Locate the cell with the specified text and output its [x, y] center coordinate. 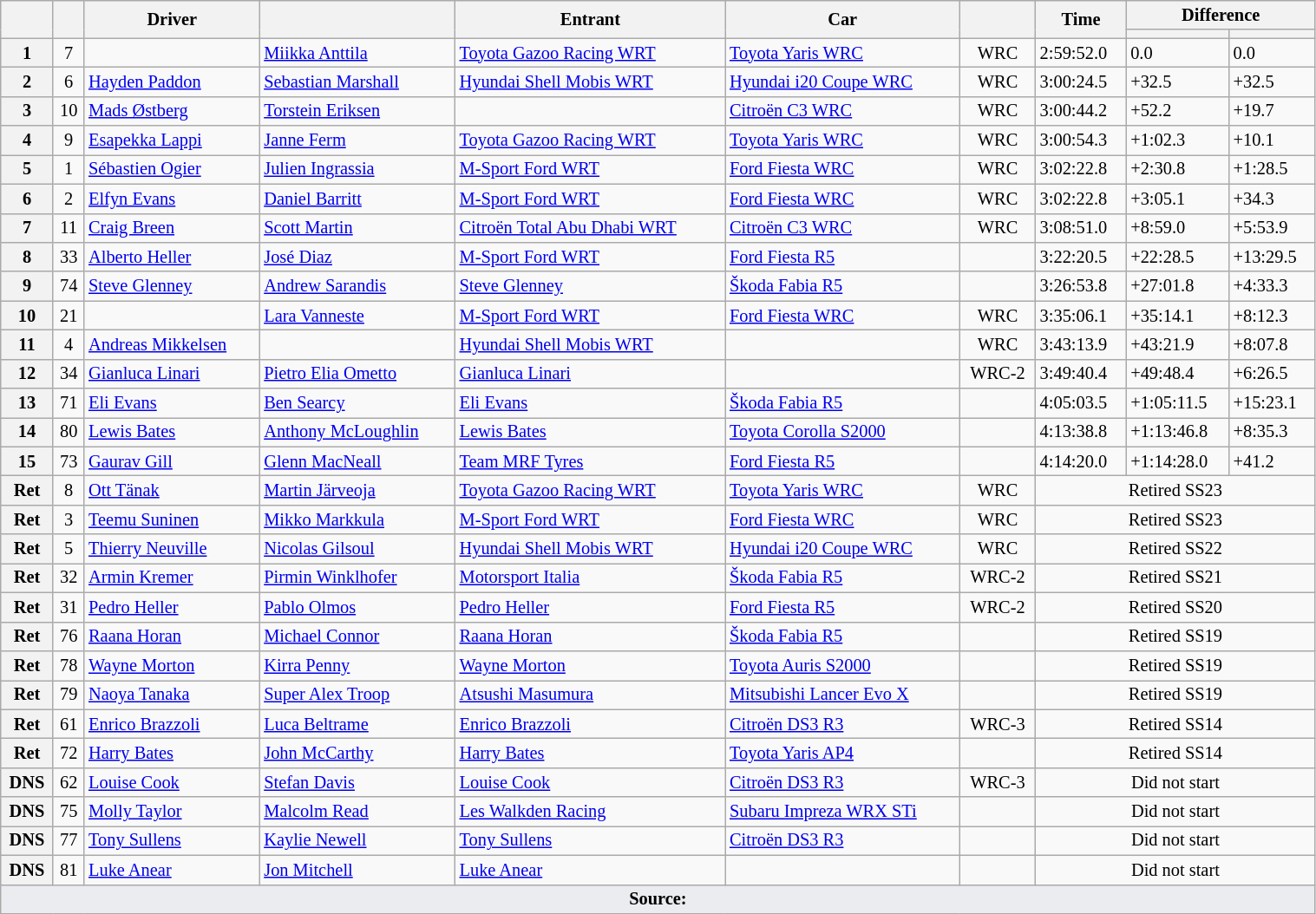
31 [69, 607]
Nicolas Gilsoul [357, 549]
Lara Vanneste [357, 316]
3:35:06.1 [1081, 316]
Subaru Impreza WRX STi [842, 812]
79 [69, 695]
Janne Ferm [357, 140]
Retired SS22 [1175, 549]
+41.2 [1272, 461]
Malcolm Read [357, 812]
Kirra Penny [357, 665]
Mads Østberg [172, 111]
71 [69, 403]
34 [69, 374]
Armin Kremer [172, 578]
21 [69, 316]
3:43:13.9 [1081, 344]
76 [69, 637]
15 [27, 461]
Difference [1221, 15]
+3:05.1 [1177, 199]
Mitsubishi Lancer Evo X [842, 695]
33 [69, 257]
John McCarthy [357, 753]
2:59:52.0 [1081, 53]
Pietro Elia Ometto [357, 374]
+2:30.8 [1177, 169]
Molly Taylor [172, 812]
+52.2 [1177, 111]
Toyota Yaris AP4 [842, 753]
78 [69, 665]
Retired SS20 [1175, 607]
Stefan Davis [357, 782]
+19.7 [1272, 111]
3:00:44.2 [1081, 111]
Scott Martin [357, 228]
Teemu Suninen [172, 519]
+35:14.1 [1177, 316]
+8:12.3 [1272, 316]
3:08:51.0 [1081, 228]
Alberto Heller [172, 257]
+6:26.5 [1272, 374]
Pirmin Winklhofer [357, 578]
Car [842, 19]
73 [69, 461]
+13:29.5 [1272, 257]
+1:14:28.0 [1177, 461]
+1:05:11.5 [1177, 403]
12 [27, 374]
80 [69, 432]
13 [27, 403]
Esapekka Lappi [172, 140]
+5:53.9 [1272, 228]
Sebastian Marshall [357, 82]
3:00:24.5 [1081, 82]
Miikka Anttila [357, 53]
61 [69, 724]
14 [27, 432]
3:00:54.3 [1081, 140]
Glenn MacNeall [357, 461]
72 [69, 753]
+8:35.3 [1272, 432]
Julien Ingrassia [357, 169]
Time [1081, 19]
Daniel Barritt [357, 199]
+1:28.5 [1272, 169]
Team MRF Tyres [590, 461]
Jon Mitchell [357, 870]
3:22:20.5 [1081, 257]
Source: [658, 899]
Thierry Neuville [172, 549]
Les Walkden Racing [590, 812]
+49:48.4 [1177, 374]
Luca Beltrame [357, 724]
Motorsport Italia [590, 578]
+15:23.1 [1272, 403]
Torstein Eriksen [357, 111]
+1:13:46.8 [1177, 432]
Driver [172, 19]
Retired SS21 [1175, 578]
Kaylie Newell [357, 840]
+8:07.8 [1272, 344]
Hayden Paddon [172, 82]
Andreas Mikkelsen [172, 344]
Craig Breen [172, 228]
Ben Searcy [357, 403]
+1:02.3 [1177, 140]
+34.3 [1272, 199]
+8:59.0 [1177, 228]
4:13:38.8 [1081, 432]
4:14:20.0 [1081, 461]
Michael Connor [357, 637]
3:26:53.8 [1081, 286]
77 [69, 840]
Toyota Corolla S2000 [842, 432]
62 [69, 782]
Pablo Olmos [357, 607]
Naoya Tanaka [172, 695]
Elfyn Evans [172, 199]
Mikko Markkula [357, 519]
75 [69, 812]
José Diaz [357, 257]
Martin Järveoja [357, 490]
Gaurav Gill [172, 461]
81 [69, 870]
Super Alex Troop [357, 695]
3:49:40.4 [1081, 374]
Anthony McLoughlin [357, 432]
74 [69, 286]
Ott Tänak [172, 490]
Andrew Sarandis [357, 286]
+10.1 [1272, 140]
4:05:03.5 [1081, 403]
Atsushi Masumura [590, 695]
+27:01.8 [1177, 286]
Entrant [590, 19]
Citroën Total Abu Dhabi WRT [590, 228]
+4:33.3 [1272, 286]
Toyota Auris S2000 [842, 665]
Sébastien Ogier [172, 169]
32 [69, 578]
+43:21.9 [1177, 344]
+22:28.5 [1177, 257]
